Return [x, y] of the center of cell containing provided text 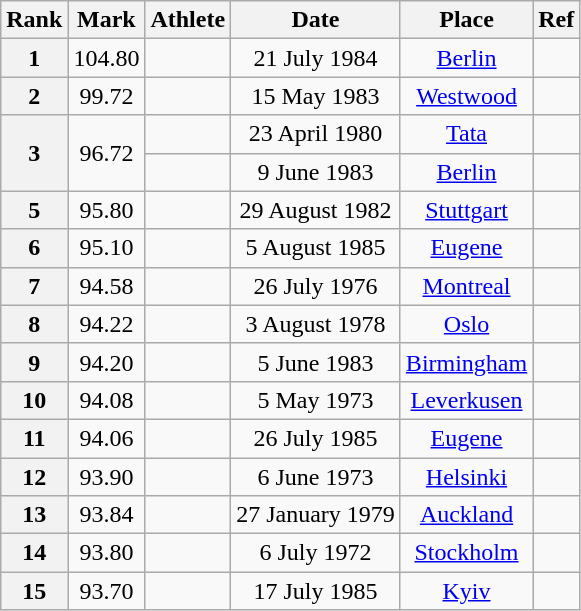
14 [34, 553]
6 July 1972 [316, 553]
104.80 [106, 58]
23 April 1980 [316, 134]
Rank [34, 20]
93.90 [106, 477]
95.80 [106, 210]
10 [34, 400]
Date [316, 20]
Oslo [466, 324]
96.72 [106, 153]
94.06 [106, 438]
3 [34, 153]
93.80 [106, 553]
94.08 [106, 400]
Tata [466, 134]
5 June 1983 [316, 362]
3 August 1978 [316, 324]
6 [34, 248]
21 July 1984 [316, 58]
94.58 [106, 286]
Ref [556, 20]
15 [34, 591]
94.22 [106, 324]
13 [34, 515]
6 June 1973 [316, 477]
Stuttgart [466, 210]
Birmingham [466, 362]
5 [34, 210]
Montreal [466, 286]
26 July 1976 [316, 286]
8 [34, 324]
29 August 1982 [316, 210]
Athlete [188, 20]
17 July 1985 [316, 591]
9 June 1983 [316, 172]
99.72 [106, 96]
Auckland [466, 515]
Place [466, 20]
Leverkusen [466, 400]
Westwood [466, 96]
Mark [106, 20]
26 July 1985 [316, 438]
15 May 1983 [316, 96]
12 [34, 477]
95.10 [106, 248]
2 [34, 96]
93.84 [106, 515]
7 [34, 286]
94.20 [106, 362]
93.70 [106, 591]
27 January 1979 [316, 515]
5 May 1973 [316, 400]
11 [34, 438]
Helsinki [466, 477]
5 August 1985 [316, 248]
Stockholm [466, 553]
9 [34, 362]
1 [34, 58]
Kyiv [466, 591]
